Search for the cell housing the specified text and yield its (x, y) center coordinate. 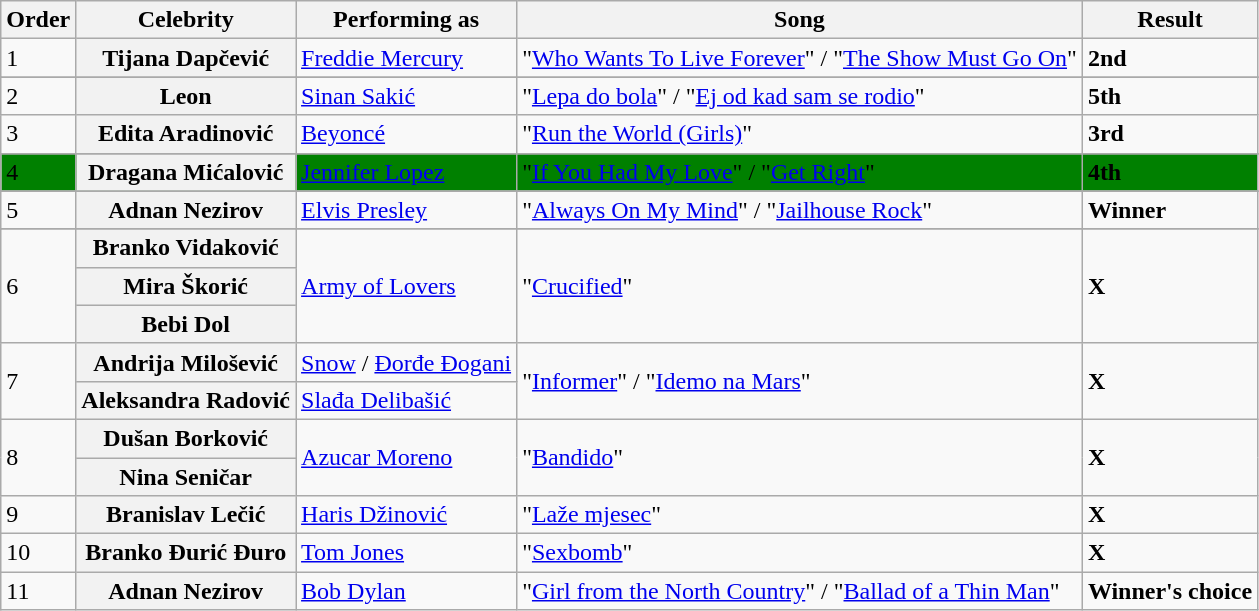
1 (38, 58)
Edita Aradinović (186, 134)
3 (38, 134)
Bebi Dol (186, 324)
"Always On My Mind" / "Jailhouse Rock" (800, 210)
2nd (1170, 58)
Branko Đurić Đuro (186, 553)
11 (38, 591)
Bob Dylan (406, 591)
"If You Had My Love" / "Get Right" (800, 172)
Order (38, 20)
Andrija Milošević (186, 362)
Branko Vidaković (186, 248)
Nina Seničar (186, 477)
4 (38, 172)
Snow / Đorđe Đogani (406, 362)
Tom Jones (406, 553)
"Sexbomb" (800, 553)
Azucar Moreno (406, 457)
4th (1170, 172)
Freddie Mercury (406, 58)
Winner's choice (1170, 591)
Leon (186, 96)
Haris Džinović (406, 515)
Performing as (406, 20)
Aleksandra Radović (186, 400)
Branislav Lečić (186, 515)
Slađa Delibašić (406, 400)
10 (38, 553)
"Informer" / "Idemo na Mars" (800, 381)
Tijana Dapčević (186, 58)
Song (800, 20)
"Crucified" (800, 286)
Dušan Borković (186, 438)
8 (38, 457)
Sinan Sakić (406, 96)
"Laže mjesec" (800, 515)
7 (38, 381)
"Who Wants To Live Forever" / "The Show Must Go On" (800, 58)
Army of Lovers (406, 286)
9 (38, 515)
2 (38, 96)
Result (1170, 20)
"Girl from the North Country" / "Ballad of a Thin Man" (800, 591)
Winner (1170, 210)
5th (1170, 96)
Elvis Presley (406, 210)
Jennifer Lopez (406, 172)
5 (38, 210)
Mira Škorić (186, 286)
Beyoncé (406, 134)
"Lepa do bola" / "Ej od kad sam se rodio" (800, 96)
"Run the World (Girls)" (800, 134)
3rd (1170, 134)
Dragana Mićalović (186, 172)
Celebrity (186, 20)
6 (38, 286)
"Bandido" (800, 457)
